For the text-containing cell, return its midpoint in (X, Y) coordinate format. 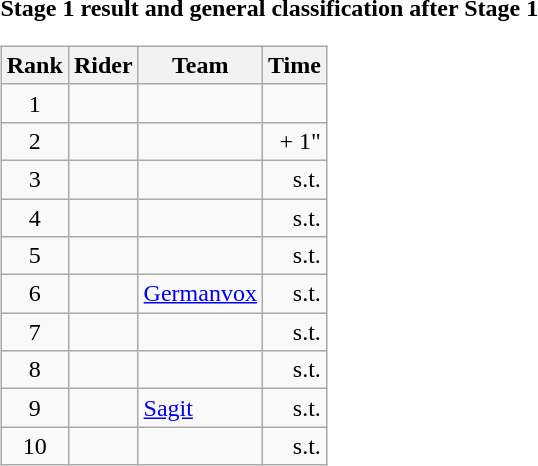
8 (34, 370)
Rank (34, 65)
Rider (103, 65)
Time (294, 65)
9 (34, 408)
7 (34, 332)
10 (34, 446)
4 (34, 217)
5 (34, 256)
3 (34, 179)
2 (34, 141)
Sagit (200, 408)
Germanvox (200, 294)
6 (34, 294)
Team (200, 65)
1 (34, 103)
+ 1" (294, 141)
